From the cell containing the given text, extract its center point as (x, y) coordinate. 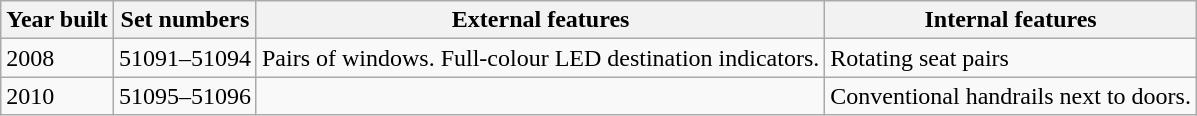
Set numbers (184, 20)
External features (540, 20)
Conventional handrails next to doors. (1011, 96)
51095–51096 (184, 96)
Year built (58, 20)
Rotating seat pairs (1011, 58)
2008 (58, 58)
2010 (58, 96)
Pairs of windows. Full-colour LED destination indicators. (540, 58)
51091–51094 (184, 58)
Internal features (1011, 20)
